Return (X, Y) of the center of cell containing provided text 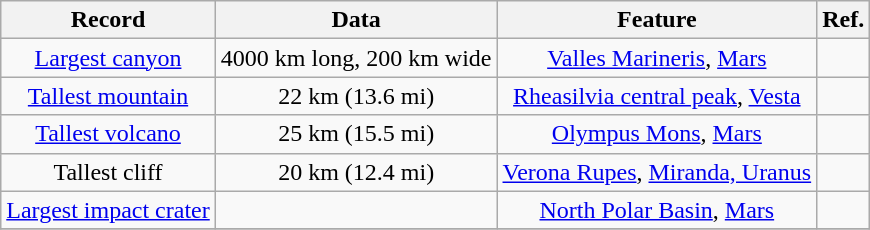
Tallest cliff (108, 172)
Ref. (844, 20)
Data (356, 20)
Rheasilvia central peak, Vesta (657, 96)
4000 km long, 200 km wide (356, 58)
North Polar Basin, Mars (657, 210)
Tallest volcano (108, 134)
25 km (15.5 mi) (356, 134)
Feature (657, 20)
Largest impact crater (108, 210)
Verona Rupes, Miranda, Uranus (657, 172)
Tallest mountain (108, 96)
Valles Marineris, Mars (657, 58)
22 km (13.6 mi) (356, 96)
Olympus Mons, Mars (657, 134)
Largest canyon (108, 58)
20 km (12.4 mi) (356, 172)
Record (108, 20)
